Find where the given text appears and provide that cell's center as [X, Y] coordinate. 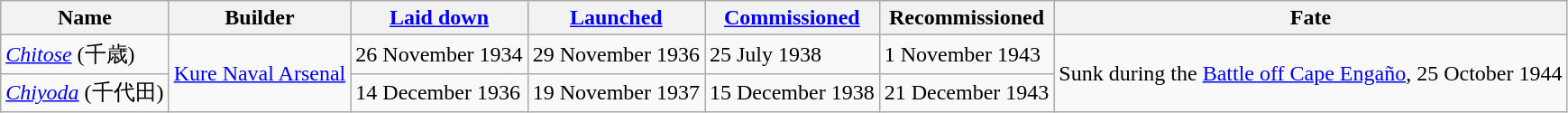
Laid down [439, 18]
Kure Naval Arsenal [260, 74]
15 December 1938 [793, 92]
Chitose (千歳) [85, 54]
Name [85, 18]
Commissioned [793, 18]
25 July 1938 [793, 54]
Chiyoda (千代田) [85, 92]
21 December 1943 [967, 92]
14 December 1936 [439, 92]
Sunk during the Battle off Cape Engaño, 25 October 1944 [1311, 74]
26 November 1934 [439, 54]
1 November 1943 [967, 54]
Fate [1311, 18]
Launched [616, 18]
Builder [260, 18]
Recommissioned [967, 18]
19 November 1937 [616, 92]
29 November 1936 [616, 54]
